Find where the given text appears and provide that cell's center as (x, y) coordinate. 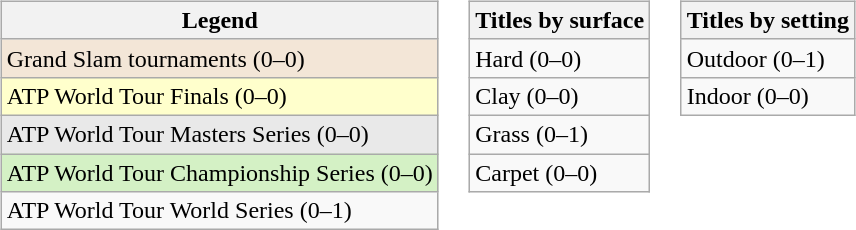
ATP World Tour World Series (0–1) (220, 211)
ATP World Tour Masters Series (0–0) (220, 134)
ATP World Tour Championship Series (0–0) (220, 173)
Titles by setting (768, 20)
Grass (0–1) (560, 134)
Hard (0–0) (560, 58)
Carpet (0–0) (560, 173)
Legend (220, 20)
Clay (0–0) (560, 96)
Titles by surface (560, 20)
Indoor (0–0) (768, 96)
ATP World Tour Finals (0–0) (220, 96)
Grand Slam tournaments (0–0) (220, 58)
Outdoor (0–1) (768, 58)
